For the text-containing cell, return its midpoint in [X, Y] coordinate format. 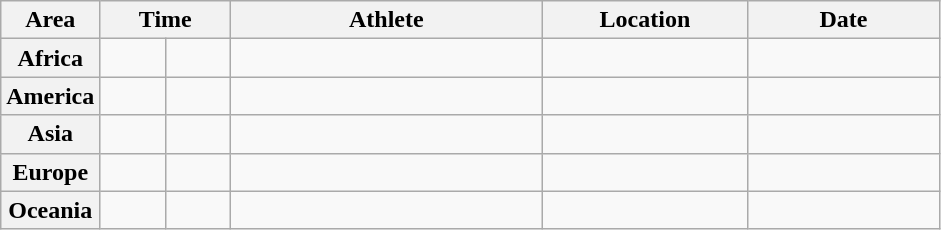
America [50, 96]
Athlete [386, 20]
Area [50, 20]
Africa [50, 58]
Oceania [50, 210]
Date [844, 20]
Asia [50, 134]
Location [645, 20]
Europe [50, 172]
Time [166, 20]
